From the cell containing the given text, extract its center point as (x, y) coordinate. 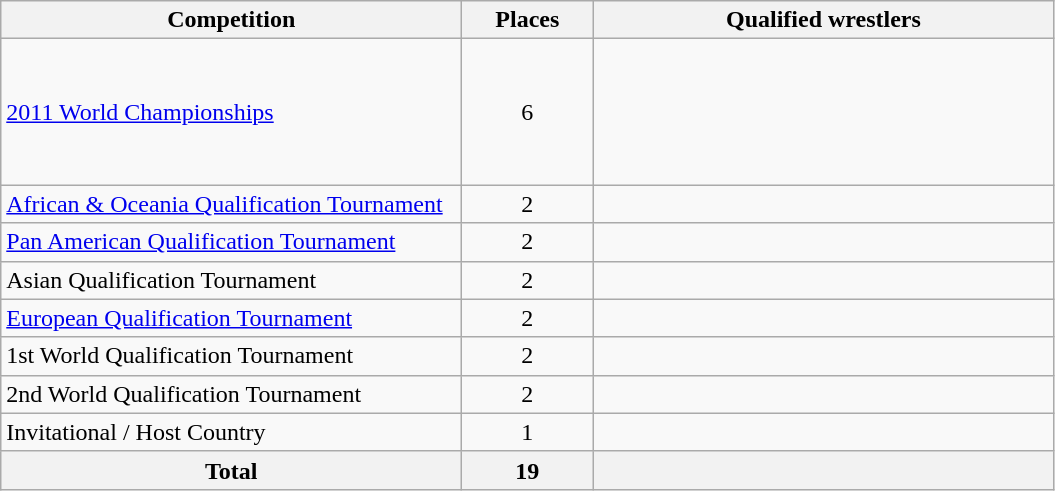
African & Oceania Qualification Tournament (232, 204)
2nd World Qualification Tournament (232, 394)
2011 World Championships (232, 112)
Pan American Qualification Tournament (232, 242)
Asian Qualification Tournament (232, 280)
Total (232, 470)
6 (528, 112)
Places (528, 20)
European Qualification Tournament (232, 318)
19 (528, 470)
Competition (232, 20)
Qualified wrestlers (824, 20)
1 (528, 432)
Invitational / Host Country (232, 432)
1st World Qualification Tournament (232, 356)
